Extract the (X, Y) coordinate from the center of the cell holding the provided text.  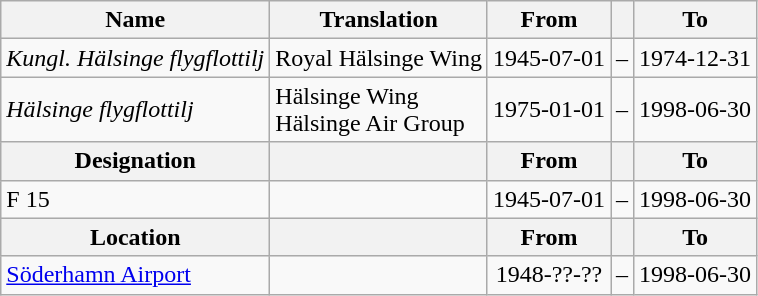
Name (136, 20)
1974-12-31 (696, 58)
Hälsinge WingHälsinge Air Group (379, 110)
1975-01-01 (548, 110)
Söderhamn Airport (136, 275)
Hälsinge flygflottilj (136, 110)
Location (136, 237)
F 15 (136, 199)
Royal Hälsinge Wing (379, 58)
Kungl. Hälsinge flygflottilj (136, 58)
1948-??-?? (548, 275)
Designation (136, 161)
Translation (379, 20)
